Locate the cell with the specified text and output its [X, Y] center coordinate. 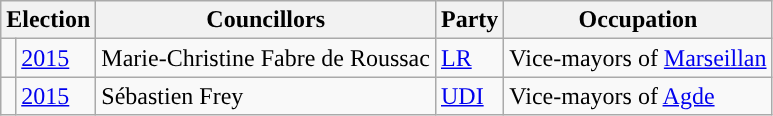
LR [469, 58]
Vice-mayors of Agde [638, 96]
Sébastien Frey [266, 96]
Vice-mayors of Marseillan [638, 58]
Marie-Christine Fabre de Roussac [266, 58]
Party [469, 20]
Occupation [638, 20]
UDI [469, 96]
Election [48, 20]
Councillors [266, 20]
